Search for the cell housing the specified text and yield its [x, y] center coordinate. 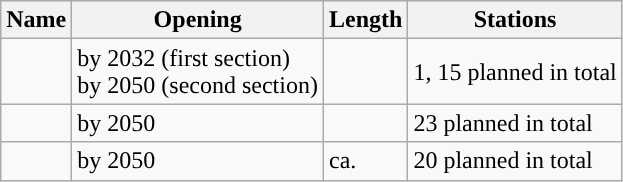
23 planned in total [515, 123]
20 planned in total [515, 161]
1, 15 planned in total [515, 72]
Stations [515, 20]
Length [365, 20]
Name [36, 20]
Opening [198, 20]
by 2032 (first section)by 2050 (second section) [198, 72]
ca. [365, 161]
